Return (X, Y) of the center of cell containing provided text 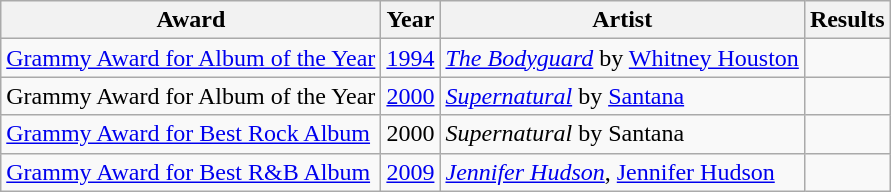
1994 (410, 58)
Jennifer Hudson, Jennifer Hudson (622, 172)
Results (847, 20)
The Bodyguard by Whitney Houston (622, 58)
Year (410, 20)
Artist (622, 20)
Award (191, 20)
Grammy Award for Best Rock Album (191, 134)
Grammy Award for Best R&B Album (191, 172)
2009 (410, 172)
